Output the (x, y) coordinate of the center of the cell containing the given text.  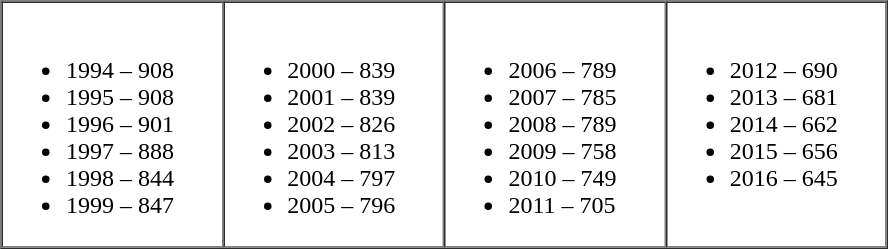
2000 – 8392001 – 8392002 – 8262003 – 8132004 – 7972005 – 796 (334, 125)
1994 – 9081995 – 9081996 – 9011997 – 8881998 – 8441999 – 847 (112, 125)
2006 – 7892007 – 7852008 – 7892009 – 7582010 – 7492011 – 705 (554, 125)
2012 – 6902013 – 6812014 – 6622015 – 6562016 – 645 (776, 125)
